Detect which cell encompasses the target text, then output its [X, Y] center coordinate. 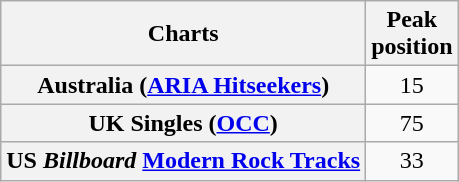
UK Singles (OCC) [184, 123]
Australia (ARIA Hitseekers) [184, 85]
15 [412, 85]
33 [412, 161]
75 [412, 123]
Peakposition [412, 34]
Charts [184, 34]
US Billboard Modern Rock Tracks [184, 161]
